Locate the cell with the specified text and output its (x, y) center coordinate. 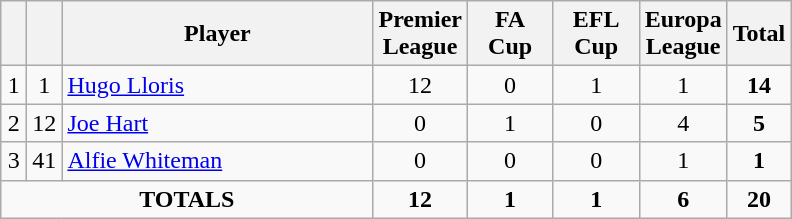
Europa League (683, 34)
5 (759, 123)
Player (218, 34)
Total (759, 34)
FA Cup (510, 34)
20 (759, 199)
6 (683, 199)
EFL Cup (596, 34)
4 (683, 123)
41 (44, 161)
14 (759, 85)
Alfie Whiteman (218, 161)
2 (14, 123)
Hugo Lloris (218, 85)
Joe Hart (218, 123)
TOTALS (187, 199)
Premier League (420, 34)
3 (14, 161)
